Scan for the cell matching the given text and deliver its (x, y) coordinate at center. 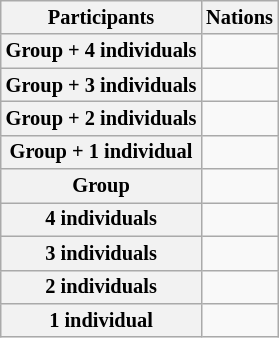
Participants (102, 17)
Group + 2 individuals (102, 118)
4 individuals (102, 219)
Group + 4 individuals (102, 51)
Group (102, 186)
Nations (240, 17)
1 individual (102, 320)
Group + 1 individual (102, 152)
3 individuals (102, 253)
Group + 3 individuals (102, 85)
2 individuals (102, 287)
